Identify which cell holds the provided text, then report its [x, y] central coordinate. 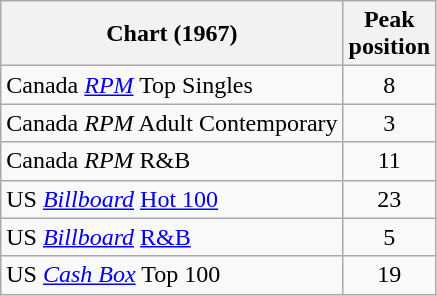
Chart (1967) [172, 34]
3 [389, 123]
11 [389, 161]
US Billboard R&B [172, 237]
Canada RPM R&B [172, 161]
Peakposition [389, 34]
US Billboard Hot 100 [172, 199]
8 [389, 85]
Canada RPM Adult Contemporary [172, 123]
19 [389, 275]
US Cash Box Top 100 [172, 275]
5 [389, 237]
Canada RPM Top Singles [172, 85]
23 [389, 199]
